Provide the [X, Y] coordinate of the cell's center where the given text is located.  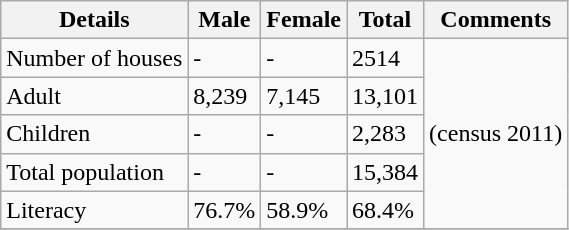
15,384 [386, 172]
2514 [386, 58]
68.4% [386, 210]
Literacy [94, 210]
Children [94, 134]
Female [304, 20]
Number of houses [94, 58]
Male [224, 20]
Total population [94, 172]
7,145 [304, 96]
Total [386, 20]
Details [94, 20]
8,239 [224, 96]
Comments [496, 20]
13,101 [386, 96]
58.9% [304, 210]
Adult [94, 96]
76.7% [224, 210]
2,283 [386, 134]
(census 2011) [496, 134]
